Find where the given text appears and provide that cell's center as (x, y) coordinate. 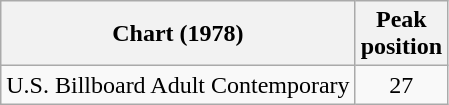
Peakposition (401, 34)
U.S. Billboard Adult Contemporary (178, 85)
27 (401, 85)
Chart (1978) (178, 34)
